Scan for the cell matching the given text and deliver its (X, Y) coordinate at center. 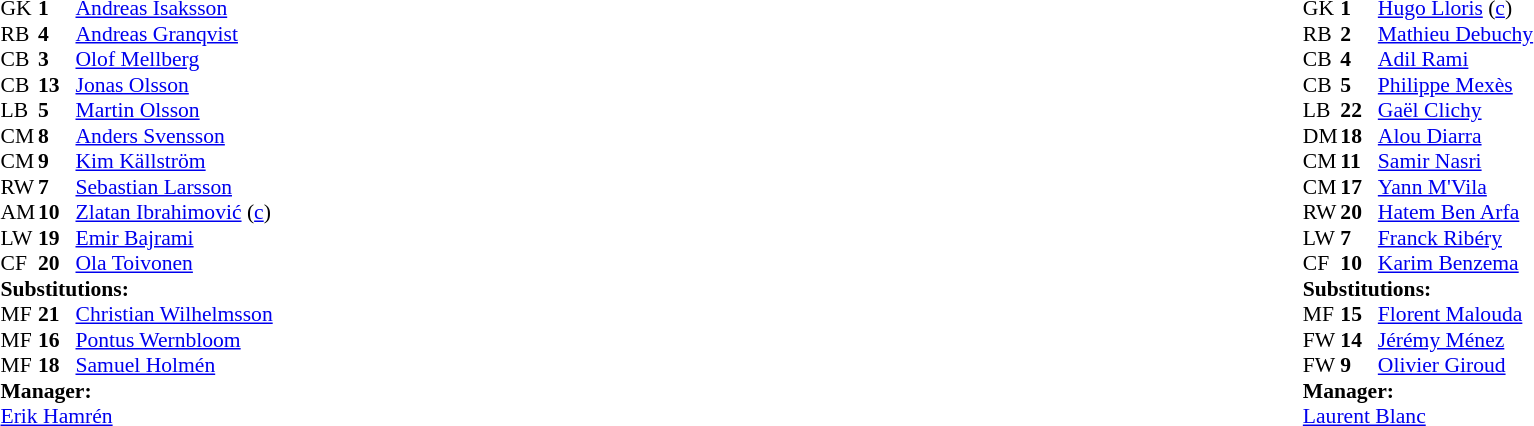
Olof Mellberg (174, 59)
Zlatan Ibrahimović (c) (174, 213)
Florent Malouda (1456, 315)
Kim Källström (174, 161)
Karim Benzema (1456, 263)
Sebastian Larsson (174, 187)
13 (57, 85)
Christian Wilhelmsson (174, 315)
Martin Olsson (174, 111)
2 (1359, 34)
Samir Nasri (1456, 161)
14 (1359, 340)
Pontus Wernbloom (174, 340)
16 (57, 340)
11 (1359, 161)
Emir Bajrami (174, 238)
AM (19, 213)
Olivier Giroud (1456, 365)
19 (57, 238)
DM (1322, 136)
Yann M'Vila (1456, 187)
21 (57, 315)
15 (1359, 315)
3 (57, 59)
Alou Diarra (1456, 136)
Mathieu Debuchy (1456, 34)
22 (1359, 111)
Hatem Ben Arfa (1456, 213)
Adil Rami (1456, 59)
Andreas Granqvist (174, 34)
Ola Toivonen (174, 263)
Gaël Clichy (1456, 111)
Franck Ribéry (1456, 238)
17 (1359, 187)
Jonas Olsson (174, 85)
Philippe Mexès (1456, 85)
Jérémy Ménez (1456, 340)
8 (57, 136)
Samuel Holmén (174, 365)
Anders Svensson (174, 136)
